Extract the (x, y) coordinate from the center of the cell holding the provided text.  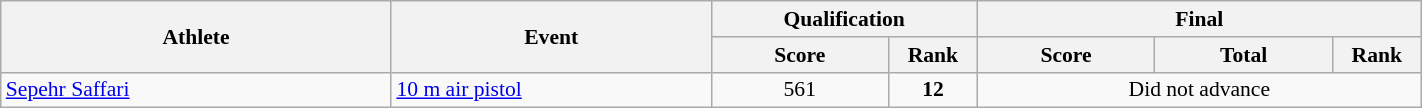
12 (934, 90)
Event (551, 36)
Athlete (196, 36)
Did not advance (1199, 90)
561 (800, 90)
Sepehr Saffari (196, 90)
Total (1244, 55)
Qualification (844, 19)
Final (1199, 19)
10 m air pistol (551, 90)
